From the cell containing the given text, extract its center point as (x, y) coordinate. 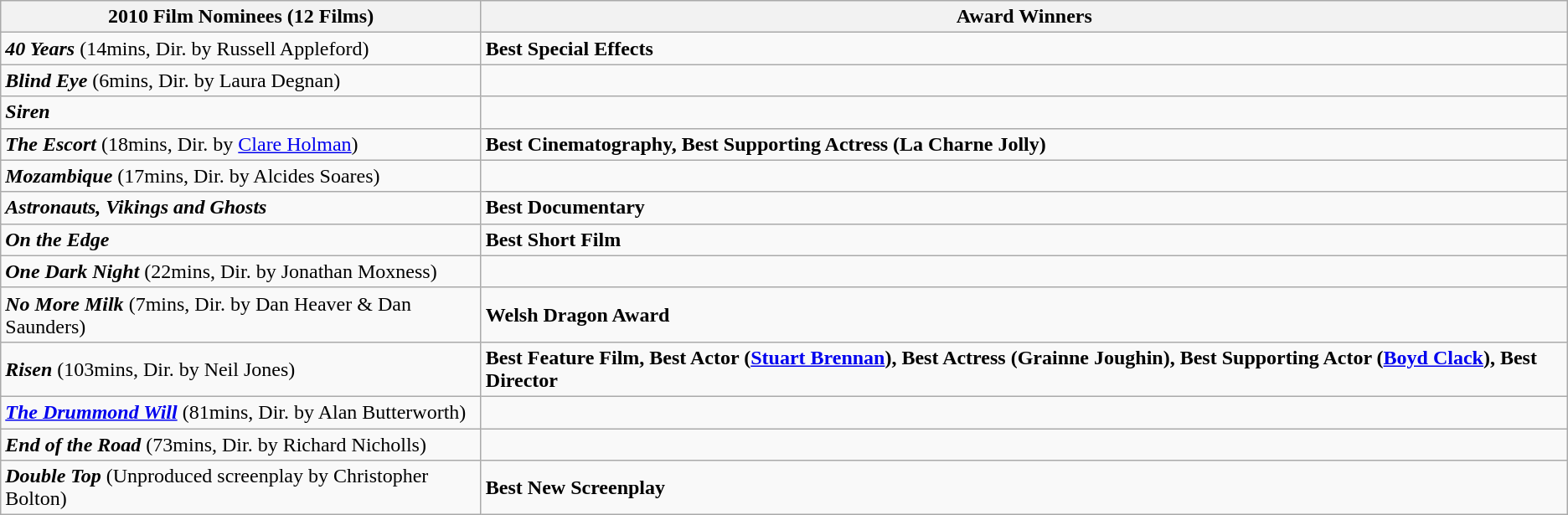
One Dark Night (22mins, Dir. by Jonathan Moxness) (241, 271)
2010 Film Nominees (12 Films) (241, 17)
End of the Road (73mins, Dir. by Richard Nicholls) (241, 445)
Best Documentary (1024, 208)
Award Winners (1024, 17)
Mozambique (17mins, Dir. by Alcides Soares) (241, 176)
Best Cinematography, Best Supporting Actress (La Charne Jolly) (1024, 144)
Siren (241, 112)
Best New Screenplay (1024, 487)
The Drummond Will (81mins, Dir. by Alan Butterworth) (241, 412)
Welsh Dragon Award (1024, 315)
Best Special Effects (1024, 49)
40 Years (14mins, Dir. by Russell Appleford) (241, 49)
Best Short Film (1024, 239)
Best Feature Film, Best Actor (Stuart Brennan), Best Actress (Grainne Joughin), Best Supporting Actor (Boyd Clack), Best Director (1024, 368)
On the Edge (241, 239)
The Escort (18mins, Dir. by Clare Holman) (241, 144)
Astronauts, Vikings and Ghosts (241, 208)
Risen (103mins, Dir. by Neil Jones) (241, 368)
Double Top (Unproduced screenplay by Christopher Bolton) (241, 487)
No More Milk (7mins, Dir. by Dan Heaver & Dan Saunders) (241, 315)
Blind Eye (6mins, Dir. by Laura Degnan) (241, 80)
